Output the (x, y) coordinate of the center of the cell containing the given text.  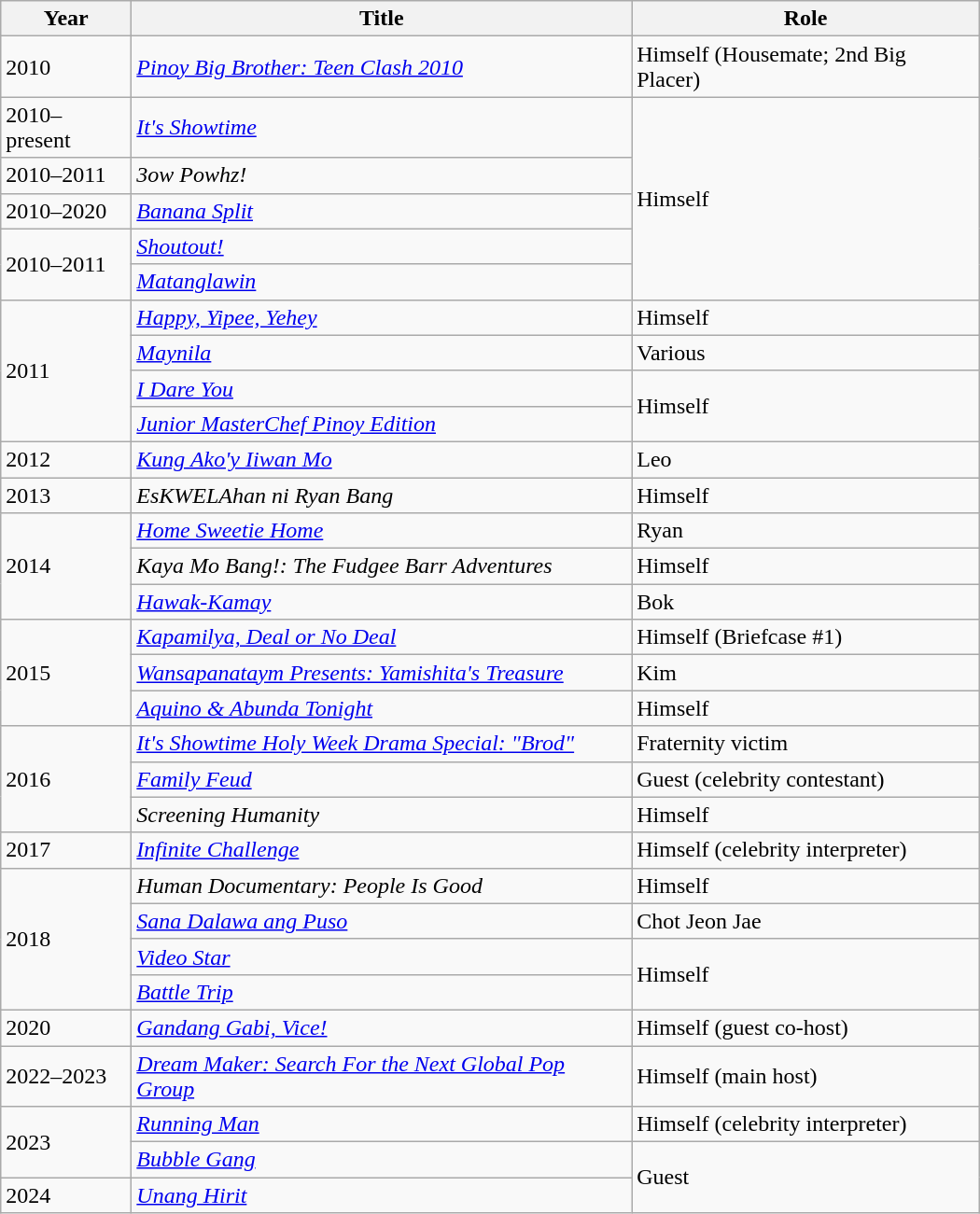
Running Man (382, 1124)
2012 (66, 459)
Bok (806, 602)
Himself (guest co-host) (806, 1027)
Dream Maker: Search For the Next Global Pop Group (382, 1075)
Banana Split (382, 211)
Unang Hirit (382, 1195)
Battle Trip (382, 992)
2010 (66, 67)
Gandang Gabi, Vice! (382, 1027)
Guest (806, 1178)
Various (806, 353)
Title (382, 19)
Sana Dalawa ang Puso (382, 921)
Kaya Mo Bang!: The Fudgee Barr Adventures (382, 566)
It's Showtime Holy Week Drama Special: "Brod" (382, 744)
2015 (66, 673)
2020 (66, 1027)
Infinite Challenge (382, 850)
2014 (66, 566)
Kim (806, 673)
Hawak-Kamay (382, 602)
2013 (66, 495)
Guest (celebrity contestant) (806, 779)
It's Showtime (382, 127)
Matanglawin (382, 282)
Leo (806, 459)
3ow Powhz! (382, 175)
Ryan (806, 531)
EsKWELAhan ni Ryan Bang (382, 495)
Screening Humanity (382, 815)
2018 (66, 939)
Year (66, 19)
Himself (main host) (806, 1075)
2016 (66, 779)
2010–2020 (66, 211)
Bubble Gang (382, 1160)
Chot Jeon Jae (806, 921)
Happy, Yipee, Yehey (382, 317)
2024 (66, 1195)
Video Star (382, 956)
Kapamilya, Deal or No Deal (382, 637)
Kung Ako'y Iiwan Mo (382, 459)
Pinoy Big Brother: Teen Clash 2010 (382, 67)
Human Documentary: People Is Good (382, 886)
Wansapanataym Presents: Yamishita's Treasure (382, 673)
Shoutout! (382, 246)
Himself (Briefcase #1) (806, 637)
2022–2023 (66, 1075)
2010–present (66, 127)
I Dare You (382, 388)
Family Feud (382, 779)
Role (806, 19)
2011 (66, 370)
Maynila (382, 353)
2017 (66, 850)
Fraternity victim (806, 744)
Himself (Housemate; 2nd Big Placer) (806, 67)
Aquino & Abunda Tonight (382, 708)
Home Sweetie Home (382, 531)
Junior MasterChef Pinoy Edition (382, 424)
2023 (66, 1142)
